Scan for the cell matching the given text and deliver its (x, y) coordinate at center. 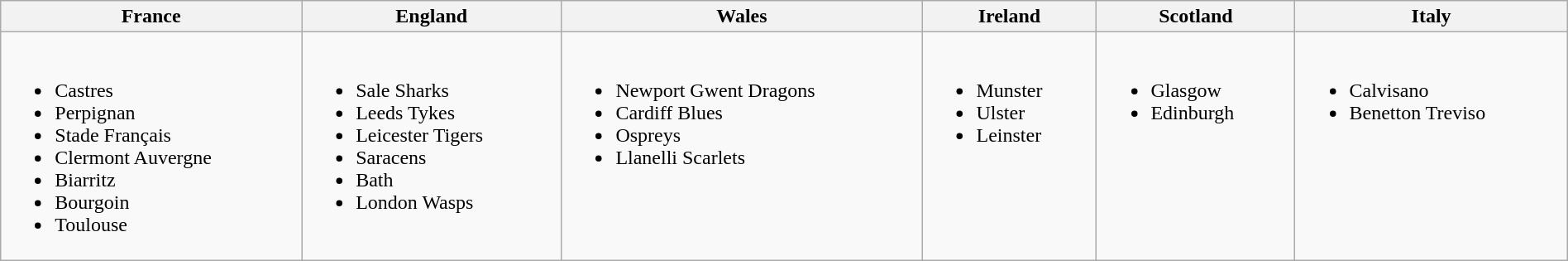
England (432, 17)
Scotland (1196, 17)
Newport Gwent Dragons Cardiff Blues Ospreys Llanelli Scarlets (742, 146)
Calvisano Benetton Treviso (1431, 146)
Ireland (1009, 17)
Castres Perpignan Stade Français Clermont Auvergne Biarritz Bourgoin Toulouse (151, 146)
Wales (742, 17)
Glasgow Edinburgh (1196, 146)
France (151, 17)
Sale Sharks Leeds Tykes Leicester Tigers Saracens Bath London Wasps (432, 146)
Italy (1431, 17)
Munster Ulster Leinster (1009, 146)
